Return the (X, Y) coordinate for the center point of the cell that contains the specified text.  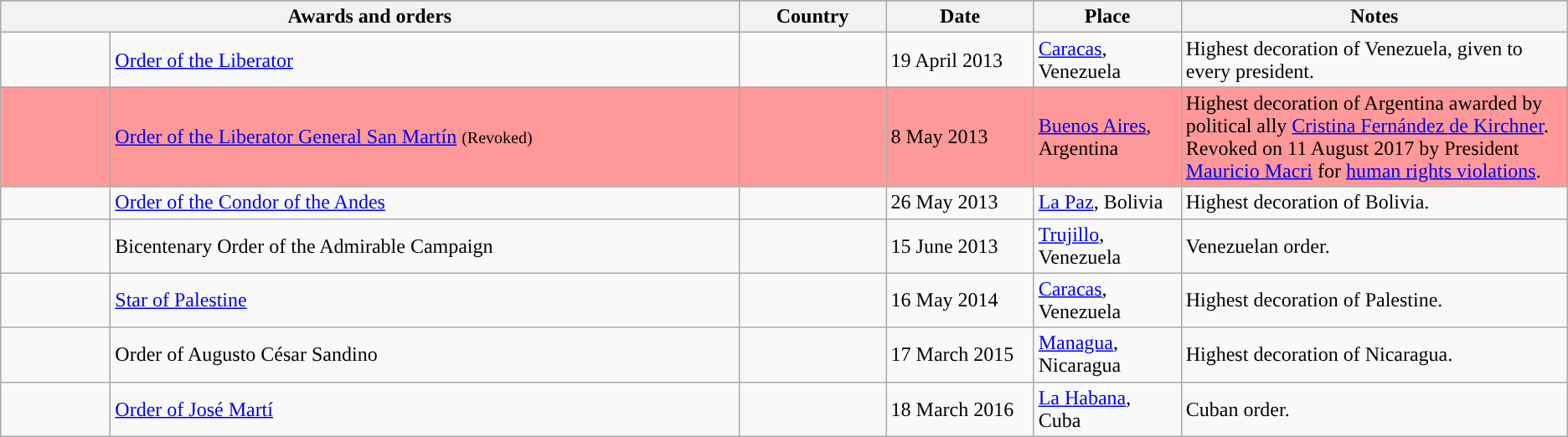
Order of the Condor of the Andes (425, 203)
Managua, Nicaragua (1107, 355)
La Paz, Bolivia (1107, 203)
17 March 2015 (960, 355)
8 May 2013 (960, 137)
Order of the Liberator (425, 60)
Country (812, 17)
19 April 2013 (960, 60)
Highest decoration of Bolivia. (1374, 203)
16 May 2014 (960, 300)
Highest decoration of Nicaragua. (1374, 355)
Trujillo, Venezuela (1107, 246)
15 June 2013 (960, 246)
Highest decoration of Venezuela, given to every president. (1374, 60)
18 March 2016 (960, 409)
Buenos Aires, Argentina (1107, 137)
26 May 2013 (960, 203)
Notes (1374, 17)
Bicentenary Order of the Admirable Campaign (425, 246)
La Habana, Cuba (1107, 409)
Place (1107, 17)
Venezuelan order. (1374, 246)
Order of Augusto César Sandino (425, 355)
Order of José Martí (425, 409)
Star of Palestine (425, 300)
Awards and orders (370, 17)
Cuban order. (1374, 409)
Order of the Liberator General San Martín (Revoked) (425, 137)
Date (960, 17)
Highest decoration of Palestine. (1374, 300)
